Determine the (x, y) coordinate at the center of the cell enclosing the given text.  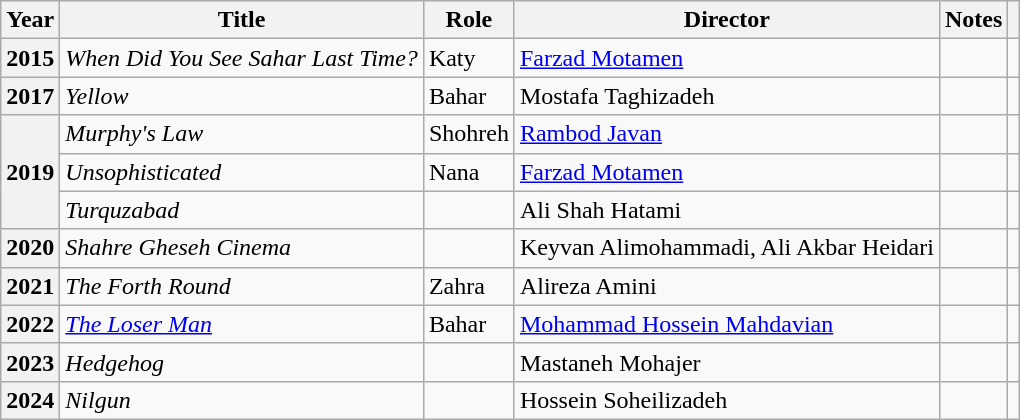
2017 (30, 96)
Mohammad Hossein Mahdavian (726, 324)
2015 (30, 58)
Shohreh (468, 134)
Title (242, 20)
When Did You See Sahar Last Time? (242, 58)
Katy (468, 58)
Director (726, 20)
Role (468, 20)
The Loser Man (242, 324)
Nilgun (242, 400)
Nana (468, 172)
Keyvan Alimohammadi, Ali Akbar Heidari (726, 248)
Ali Shah Hatami (726, 210)
2022 (30, 324)
Murphy's Law (242, 134)
2023 (30, 362)
Yellow (242, 96)
Alireza Amini (726, 286)
Turquzabad (242, 210)
2019 (30, 172)
Shahre Gheseh Cinema (242, 248)
Rambod Javan (726, 134)
2024 (30, 400)
Hedgehog (242, 362)
The Forth Round (242, 286)
Hossein Soheilizadeh (726, 400)
2021 (30, 286)
Notes (973, 20)
Mastaneh Mohajer (726, 362)
2020 (30, 248)
Zahra (468, 286)
Mostafa Taghizadeh (726, 96)
Unsophisticated (242, 172)
Year (30, 20)
